For the text-containing cell, return its midpoint in [X, Y] coordinate format. 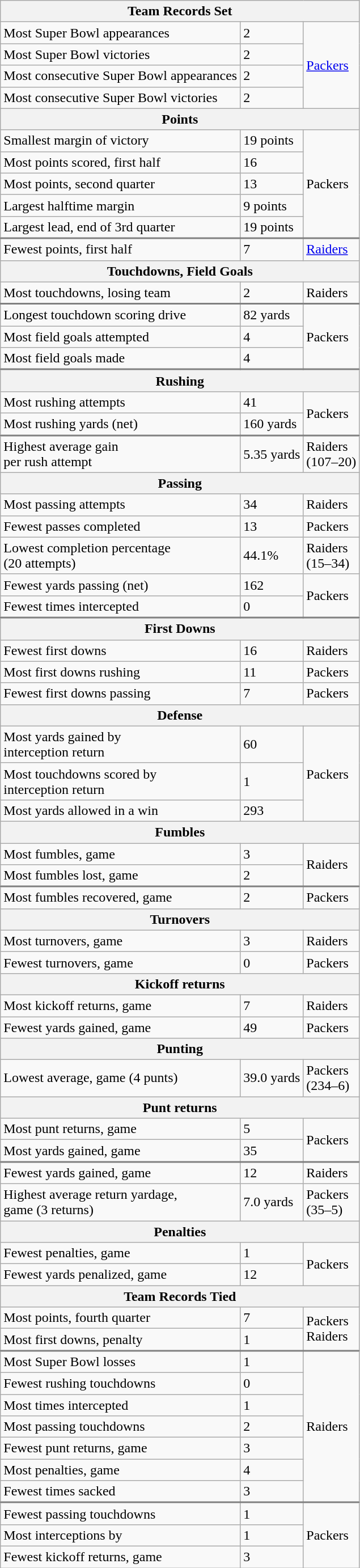
Most Super Bowl victories [120, 54]
Largest halftime margin [120, 205]
Punt returns [180, 1108]
Most first downs, penalty [120, 1339]
Points [180, 119]
Most points scored, first half [120, 162]
Team Records Set [180, 11]
Fewest times intercepted [120, 607]
Raiders(107–20) [331, 454]
Packers (35–5) [331, 1202]
Most first downs rushing [120, 672]
Most yards gained by interception return [120, 744]
Punting [180, 1049]
Fewest times sacked [120, 1491]
Most interceptions by [120, 1535]
Most points, fourth quarter [120, 1318]
Longest touchdown scoring drive [120, 315]
Fewest rushing touchdowns [120, 1383]
Lowest completion percentage(20 attempts) [120, 556]
Most field goals made [120, 358]
Most passing attempts [120, 505]
293 [272, 810]
Most consecutive Super Bowl victories [120, 98]
49 [272, 1027]
160 yards [272, 424]
Fewest yards penalized, game [120, 1275]
Fewest penalties, game [120, 1253]
Highest average gainper rush attempt [120, 454]
Fewest yards passing (net) [120, 585]
First Downs [180, 628]
Fewest turnovers, game [120, 962]
44.1% [272, 556]
41 [272, 402]
162 [272, 585]
Most passing touchdowns [120, 1427]
Most yards allowed in a win [120, 810]
Fewest points, first half [120, 250]
Fewest first downs passing [120, 694]
Most punt returns, game [120, 1129]
9 points [272, 205]
Turnovers [180, 919]
5 [272, 1129]
PackersRaiders [331, 1329]
7.0 yards [272, 1202]
39.0 yards [272, 1079]
35 [272, 1151]
Touchdowns, Field Goals [180, 271]
Most rushing attempts [120, 402]
Lowest average, game (4 punts) [120, 1079]
Passing [180, 483]
Fewest punt returns, game [120, 1448]
Team Records Tied [180, 1296]
Most touchdowns scored byinterception return [120, 781]
Packers (234–6) [331, 1079]
Rushing [180, 381]
Fewest kickoff returns, game [120, 1557]
Largest lead, end of 3rd quarter [120, 227]
Most points, second quarter [120, 184]
60 [272, 744]
34 [272, 505]
Most fumbles lost, game [120, 876]
Most fumbles, game [120, 853]
Fewest passes completed [120, 526]
Kickoff returns [180, 984]
82 yards [272, 315]
Most rushing yards (net) [120, 424]
Most kickoff returns, game [120, 1005]
Most penalties, game [120, 1470]
Highest average return yardage, game (3 returns) [120, 1202]
Raiders(15–34) [331, 556]
Most consecutive Super Bowl appearances [120, 76]
Fewest passing touchdowns [120, 1514]
Most Super Bowl losses [120, 1362]
Fumbles [180, 832]
Smallest margin of victory [120, 141]
Most field goals attempted [120, 337]
11 [272, 672]
5.35 yards [272, 454]
Penalties [180, 1231]
Fewest first downs [120, 650]
Most touchdowns, losing team [120, 293]
Most times intercepted [120, 1405]
Defense [180, 715]
Most yards gained, game [120, 1151]
Most Super Bowl appearances [120, 33]
Most fumbles recovered, game [120, 897]
Most turnovers, game [120, 941]
